Identify which cell holds the provided text, then report its (X, Y) central coordinate. 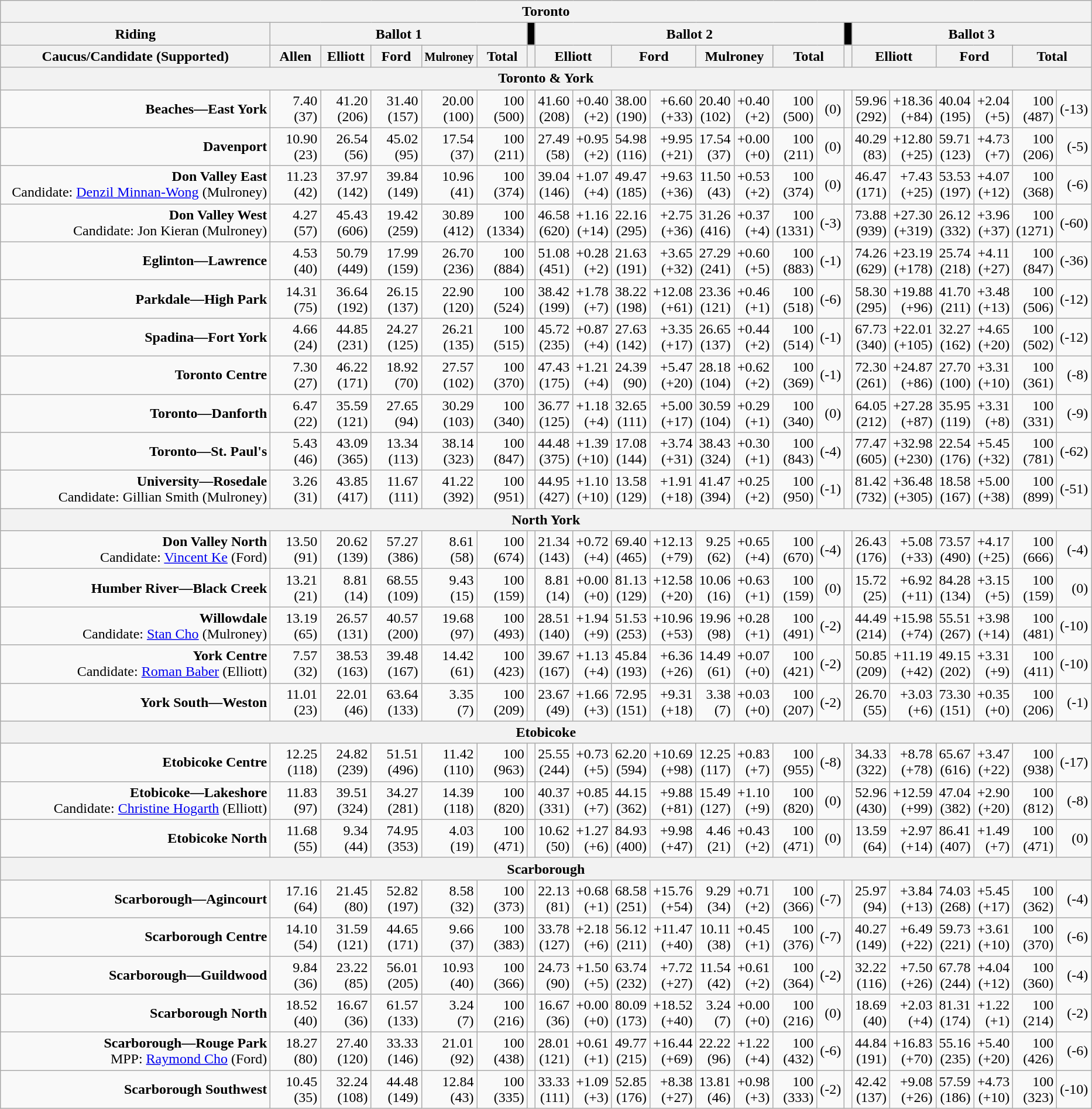
+2.90(+20) (994, 801)
+9.88(+81) (673, 801)
100(376) (795, 936)
40.37(331) (554, 801)
+0.98(+3) (754, 1090)
22.22(96) (715, 1051)
+8.78(+78) (913, 762)
26.21(135) (449, 337)
+1.49(+7) (994, 838)
26.15(137) (396, 298)
34.33(322) (871, 762)
11.54(42) (715, 975)
100(421) (795, 664)
+1.07(+4) (592, 185)
58.30(295) (871, 298)
86.41(407) (955, 838)
+3.31(+10) (994, 375)
4.66(24) (296, 337)
45.02(95) (396, 146)
+0.87(+4) (592, 337)
+5.00(+38) (994, 489)
74.95(353) (396, 838)
100(335) (502, 1090)
40.29(83) (871, 146)
+3.15(+5) (994, 588)
40.04(195) (955, 109)
30.89(412) (449, 222)
23.22(85) (346, 975)
26.57(131) (346, 626)
Scarborough (546, 868)
26.65(137) (715, 337)
41.22(392) (449, 489)
Toronto—Danforth (136, 413)
11.67(111) (396, 489)
25.97(94) (871, 899)
49.77(215) (631, 1051)
100(333) (795, 1090)
57.59(186) (955, 1090)
19.42(259) (396, 222)
13.34(113) (396, 452)
+3.31(+9) (994, 664)
100(670) (795, 550)
9.66(37) (449, 936)
24.73(90) (554, 975)
39.04(146) (554, 185)
47.43(175) (554, 375)
+6.92(+11) (913, 588)
22.01(46) (346, 702)
100(781) (1035, 452)
+0.07(+0) (754, 664)
+0.95(+2) (592, 146)
100(884) (502, 261)
+0.85(+7) (592, 801)
11.01(23) (296, 702)
62.20(594) (631, 762)
10.90(23) (296, 146)
32.27(162) (955, 337)
44.48(149) (396, 1090)
67.78(244) (955, 975)
York South—Weston (136, 702)
+11.19(+42) (913, 664)
+0.03(+0) (754, 702)
18.69(40) (871, 1014)
34.27(281) (396, 801)
WillowdaleCandidate: Stan Cho (Mulroney) (136, 626)
+3.74(+31) (673, 452)
51.53(253) (631, 626)
+5.40(+20) (994, 1051)
+3.96(+37) (994, 222)
100(518) (795, 298)
(-17) (1074, 762)
10.45(35) (296, 1090)
+23.19(+178) (913, 261)
27.57(102) (449, 375)
31.26(416) (715, 222)
100(674) (502, 550)
39.48(167) (396, 664)
(-62) (1074, 452)
100(1331) (795, 222)
11.23(42) (296, 185)
7.40(37) (296, 109)
15.72(25) (871, 588)
100(364) (795, 975)
11.50(43) (715, 185)
20.00(100) (449, 109)
30.59(104) (715, 413)
55.51(267) (955, 626)
100(506) (1035, 298)
100(1271) (1035, 222)
York CentreCandidate: Roman Baber (Elliott) (136, 664)
51.51(496) (396, 762)
(-9) (1074, 413)
65.67(616) (955, 762)
+5.45(+32) (994, 452)
30.29(103) (449, 413)
100(491) (795, 626)
81.31(174) (955, 1014)
+3.48(+13) (994, 298)
Don Valley EastCandidate: Denzil Minnan-Wong (Mulroney) (136, 185)
21.45(80) (346, 899)
33.33(146) (396, 1051)
+2.75(+36) (673, 222)
(-5) (1074, 146)
50.85(209) (871, 664)
+16.44(+69) (673, 1051)
3.38(7) (715, 702)
+0.65(+4) (754, 550)
100(323) (1035, 1090)
+24.87(+86) (913, 375)
100(514) (795, 337)
+0.61(+2) (754, 975)
3.26(31) (296, 489)
45.84(193) (631, 664)
12.25(118) (296, 762)
+4.17(+25) (994, 550)
4.27(57) (296, 222)
+4.07(+12) (994, 185)
13.59(64) (871, 838)
8.61(58) (449, 550)
100(487) (1035, 109)
100(209) (502, 702)
(-60) (1074, 222)
Scarborough North (136, 1014)
+0.30(+1) (754, 452)
22.13(81) (554, 899)
100(423) (502, 664)
73.30(151) (955, 702)
+15.98(+74) (913, 626)
+0.46(+1) (754, 298)
Toronto (546, 12)
+0.37(+4) (754, 222)
42.42(137) (871, 1090)
+7.43(+25) (913, 185)
81.13(129) (631, 588)
100(938) (1035, 762)
51.08(451) (554, 261)
13.21(21) (296, 588)
+0.83(+7) (754, 762)
Beaches—East York (136, 109)
26.43(176) (871, 550)
+1.22(+1) (994, 1014)
+36.48(+305) (913, 489)
Allen (296, 56)
36.77(125) (554, 413)
Humber River—Black Creek (136, 588)
100(373) (502, 899)
21.01(92) (449, 1051)
74.03(268) (955, 899)
+12.08(+61) (673, 298)
13.58(129) (631, 489)
17.99(159) (396, 261)
14.42(61) (449, 664)
+16.83(+70) (913, 1051)
100(1334) (502, 222)
17.16(64) (296, 899)
9.34(44) (346, 838)
44.85(231) (346, 337)
37.97(142) (346, 185)
9.25(62) (715, 550)
33.33(111) (554, 1090)
Etobicoke North (136, 838)
44.65(171) (396, 936)
22.90(120) (449, 298)
Don Valley WestCandidate: Jon Kieran (Mulroney) (136, 222)
25.74(218) (955, 261)
40.57(200) (396, 626)
33.78(127) (554, 936)
81.42(732) (871, 489)
6.47(22) (296, 413)
68.55(109) (396, 588)
Scarborough Centre (136, 936)
72.30(261) (871, 375)
32.24(108) (346, 1090)
+7.50(+26) (913, 975)
+0.44(+2) (754, 337)
100(493) (502, 626)
44.49(214) (871, 626)
53.53(197) (955, 185)
28.01(121) (554, 1051)
21.63(191) (631, 261)
Ballot 3 (971, 34)
74.26(629) (871, 261)
45.43(606) (346, 222)
+12.13(+79) (673, 550)
+1.50(+5) (592, 975)
68.58(251) (631, 899)
43.09(365) (346, 452)
41.47(394) (715, 489)
+18.52(+40) (673, 1014)
38.22(198) (631, 298)
46.22(171) (346, 375)
10.93(40) (449, 975)
+22.01(+105) (913, 337)
+0.53(+2) (754, 185)
32.65(111) (631, 413)
100(950) (795, 489)
+9.95(+21) (673, 146)
(-13) (1074, 109)
84.93(400) (631, 838)
26.70(55) (871, 702)
52.96(430) (871, 801)
73.57(490) (955, 550)
University—RosedaleCandidate: Gillian Smith (Mulroney) (136, 489)
10.62(50) (554, 838)
52.85(176) (631, 1090)
13.50(91) (296, 550)
100(383) (502, 936)
100(426) (1035, 1051)
Scarborough Southwest (136, 1090)
28.51(140) (554, 626)
44.95(427) (554, 489)
20.62(139) (346, 550)
19.68(97) (449, 626)
+2.03(+4) (913, 1014)
Toronto—St. Paul's (136, 452)
+7.72(+27) (673, 975)
+0.28(+2) (592, 261)
39.84(149) (396, 185)
100(955) (795, 762)
+0.28(+1) (754, 626)
7.30(27) (296, 375)
13.81(46) (715, 1090)
+5.00(+17) (673, 413)
49.47(185) (631, 185)
Parkdale—High Park (136, 298)
+2.97(+14) (913, 838)
Scarborough—Guildwood (136, 975)
26.12(332) (955, 222)
5.43(46) (296, 452)
10.96(41) (449, 185)
Caucus/Candidate (Supported) (136, 56)
+18.36(+84) (913, 109)
+3.61(+10) (994, 936)
14.49(61) (715, 664)
+2.04(+5) (994, 109)
100(502) (1035, 337)
24.39(90) (631, 375)
+0.68(+1) (592, 899)
+0.25(+2) (754, 489)
+5.45(+17) (994, 899)
22.16(295) (631, 222)
+0.45(+1) (754, 936)
Etobicoke Centre (136, 762)
52.82(197) (396, 899)
+6.60(+33) (673, 109)
+0.35(+0) (994, 702)
100(214) (1035, 1014)
36.64(192) (346, 298)
+11.47(+40) (673, 936)
100(666) (1035, 550)
9.84(36) (296, 975)
11.68(55) (296, 838)
+12.58(+20) (673, 588)
Scarborough—Rouge ParkMPP: Raymond Cho (Ford) (136, 1051)
Riding (136, 34)
100(362) (1035, 899)
+1.94(+9) (592, 626)
+0.29(+1) (754, 413)
100(963) (502, 762)
63.64(133) (396, 702)
Spadina—Fort York (136, 337)
35.95(119) (955, 413)
80.09(173) (631, 1014)
+3.47(+22) (994, 762)
18.92(70) (396, 375)
100(481) (1035, 626)
+0.71(+2) (754, 899)
+10.69(+98) (673, 762)
Ballot 1 (399, 34)
38.00(190) (631, 109)
26.54(56) (346, 146)
+3.84(+13) (913, 899)
39.51(324) (346, 801)
54.98(116) (631, 146)
+2.18(+6) (592, 936)
+1.18(+4) (592, 413)
100(432) (795, 1051)
59.73(221) (955, 936)
38.43(324) (715, 452)
+3.31(+8) (994, 413)
100(207) (795, 702)
19.96(98) (715, 626)
+3.35(+17) (673, 337)
27.63(142) (631, 337)
57.27(386) (396, 550)
+1.66(+3) (592, 702)
100(331) (1035, 413)
+4.73(+10) (994, 1090)
+15.76(+54) (673, 899)
100(411) (1035, 664)
44.84(191) (871, 1051)
11.42(110) (449, 762)
59.71(123) (955, 146)
38.53(163) (346, 664)
Ballot 2 (689, 34)
100(899) (1035, 489)
+1.39(+10) (592, 452)
+27.28(+87) (913, 413)
+1.91(+18) (673, 489)
61.57(133) (396, 1014)
14.39(118) (449, 801)
+9.31(+18) (673, 702)
4.03(19) (449, 838)
+1.10(+10) (592, 489)
Don Valley NorthCandidate: Vincent Ke (Ford) (136, 550)
23.67(49) (554, 702)
100(368) (1035, 185)
+6.36(+26) (673, 664)
+5.47(+20) (673, 375)
+27.30(+319) (913, 222)
25.55(244) (554, 762)
+1.13(+4) (592, 664)
14.31(75) (296, 298)
100(438) (502, 1051)
+9.08(+26) (913, 1090)
31.59(121) (346, 936)
41.70(211) (955, 298)
45.72(235) (554, 337)
+1.09(+3) (592, 1090)
44.15(362) (631, 801)
North York (546, 520)
41.60(208) (554, 109)
18.52(40) (296, 1014)
4.53(40) (296, 261)
23.36(121) (715, 298)
100(515) (502, 337)
14.10(54) (296, 936)
+3.65(+32) (673, 261)
13.19(65) (296, 626)
56.12(211) (631, 936)
27.29(241) (715, 261)
Eglinton—Lawrence (136, 261)
+12.80(+25) (913, 146)
+32.98(+230) (913, 452)
17.08(144) (631, 452)
Toronto Centre (136, 375)
10.11(38) (715, 936)
22.54(176) (955, 452)
38.14(323) (449, 452)
43.85(417) (346, 489)
49.15(202) (955, 664)
100(361) (1035, 375)
100(951) (502, 489)
8.58(32) (449, 899)
+1.16(+14) (592, 222)
11.83(97) (296, 801)
39.67(167) (554, 664)
+12.59(+99) (913, 801)
100(369) (795, 375)
84.28(134) (955, 588)
32.22(116) (871, 975)
44.48(375) (554, 452)
+1.10(+9) (754, 801)
56.01(205) (396, 975)
24.27(125) (396, 337)
35.59(121) (346, 413)
+0.73(+5) (592, 762)
Toronto & York (546, 78)
+9.98(+47) (673, 838)
100(524) (502, 298)
(-36) (1074, 261)
Etobicoke—LakeshoreCandidate: Christine Hogarth (Elliott) (136, 801)
+4.11(+27) (994, 261)
+4.04(+12) (994, 975)
27.49(58) (554, 146)
+0.61(+1) (592, 1051)
59.96(292) (871, 109)
(-3) (831, 222)
27.40(120) (346, 1051)
7.57(32) (296, 664)
50.79(449) (346, 261)
67.73(340) (871, 337)
+3.98(+14) (994, 626)
+1.78(+7) (592, 298)
46.47(171) (871, 185)
26.70(236) (449, 261)
+0.60(+5) (754, 261)
Etobicoke (546, 732)
+0.72(+4) (592, 550)
12.84(43) (449, 1090)
+5.08(+33) (913, 550)
27.65(94) (396, 413)
64.05(212) (871, 413)
+1.21(+4) (592, 375)
+4.73(+7) (994, 146)
+6.49(+22) (913, 936)
9.43(15) (449, 588)
3.35(7) (449, 702)
21.34(143) (554, 550)
63.74(232) (631, 975)
24.82(239) (346, 762)
31.40(157) (396, 109)
20.40(102) (715, 109)
73.88(939) (871, 222)
+4.65(+20) (994, 337)
38.42(199) (554, 298)
46.58(620) (554, 222)
40.27(149) (871, 936)
+10.96(+53) (673, 626)
77.47(605) (871, 452)
18.27(80) (296, 1051)
+3.03(+6) (913, 702)
28.18(104) (715, 375)
100(812) (1035, 801)
55.16(235) (955, 1051)
100(360) (1035, 975)
+0.62(+2) (754, 375)
9.29(34) (715, 899)
18.58(167) (955, 489)
10.06(16) (715, 588)
69.40(465) (631, 550)
4.46(21) (715, 838)
Scarborough—Agincourt (136, 899)
(-51) (1074, 489)
41.20(206) (346, 109)
+9.63(+36) (673, 185)
15.49(127) (715, 801)
+19.88(+96) (913, 298)
12.25(117) (715, 762)
+1.27(+6) (592, 838)
100(883) (795, 261)
72.95(151) (631, 702)
+8.38(+27) (673, 1090)
47.04(382) (955, 801)
27.70(100) (955, 375)
+0.43(+2) (754, 838)
+1.22(+4) (754, 1051)
Davenport (136, 146)
+0.63(+1) (754, 588)
100(843) (795, 452)
